For the text-containing cell, return its midpoint in (X, Y) coordinate format. 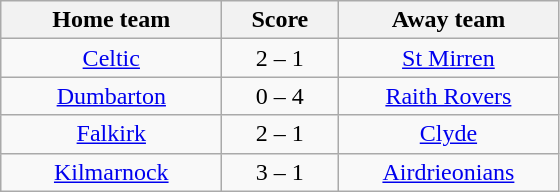
Dumbarton (112, 96)
Kilmarnock (112, 172)
St Mirren (448, 58)
3 – 1 (280, 172)
Score (280, 20)
Airdrieonians (448, 172)
Celtic (112, 58)
Falkirk (112, 134)
0 – 4 (280, 96)
Home team (112, 20)
Clyde (448, 134)
Raith Rovers (448, 96)
Away team (448, 20)
